For the text-containing cell, return its midpoint in (x, y) coordinate format. 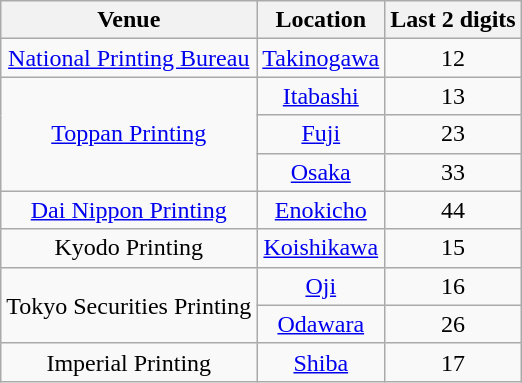
Enokicho (321, 210)
Shiba (321, 362)
23 (453, 134)
Koishikawa (321, 248)
17 (453, 362)
12 (453, 58)
16 (453, 286)
Odawara (321, 324)
Toppan Printing (129, 134)
15 (453, 248)
Last 2 digits (453, 20)
Oji (321, 286)
Fuji (321, 134)
Tokyo Securities Printing (129, 305)
Dai Nippon Printing (129, 210)
Location (321, 20)
13 (453, 96)
44 (453, 210)
26 (453, 324)
33 (453, 172)
Kyodo Printing (129, 248)
Venue (129, 20)
Osaka (321, 172)
Takinogawa (321, 58)
National Printing Bureau (129, 58)
Itabashi (321, 96)
Imperial Printing (129, 362)
